Detect which cell encompasses the target text, then output its (X, Y) center coordinate. 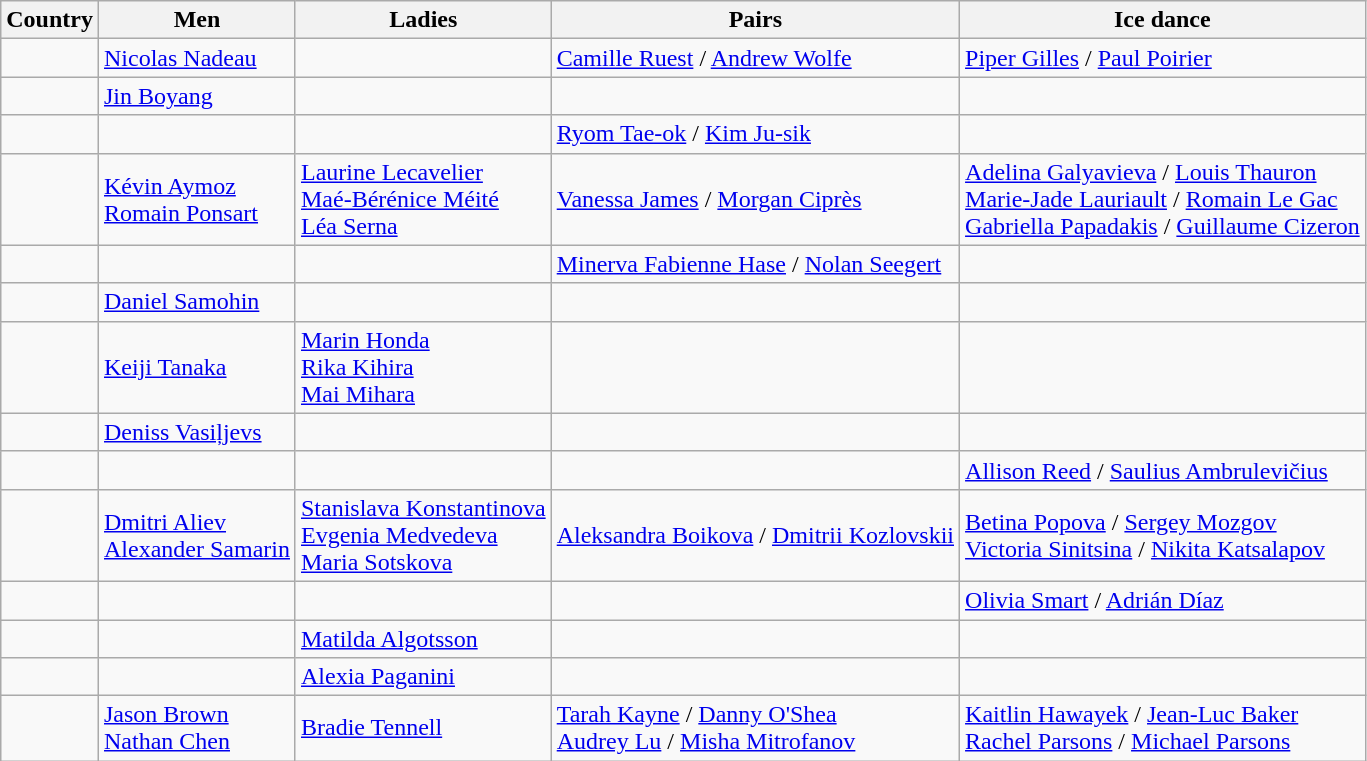
Nicolas Nadeau (196, 58)
Piper Gilles / Paul Poirier (1163, 58)
Minerva Fabienne Hase / Nolan Seegert (755, 264)
Alexia Paganini (423, 677)
Marin Honda Rika Kihira Mai Mihara (423, 367)
Ladies (423, 20)
Keiji Tanaka (196, 367)
Aleksandra Boikova / Dmitrii Kozlovskii (755, 535)
Jin Boyang (196, 96)
Vanessa James / Morgan Ciprès (755, 199)
Ice dance (1163, 20)
Men (196, 20)
Ryom Tae-ok / Kim Ju-sik (755, 134)
Laurine Lecavelier Maé-Bérénice Méité Léa Serna (423, 199)
Daniel Samohin (196, 302)
Matilda Algotsson (423, 639)
Pairs (755, 20)
Kévin Aymoz Romain Ponsart (196, 199)
Kaitlin Hawayek / Jean-Luc Baker Rachel Parsons / Michael Parsons (1163, 728)
Deniss Vasiļjevs (196, 432)
Camille Ruest / Andrew Wolfe (755, 58)
Stanislava Konstantinova Evgenia Medvedeva Maria Sotskova (423, 535)
Adelina Galyavieva / Louis Thauron Marie-Jade Lauriault / Romain Le Gac Gabriella Papadakis / Guillaume Cizeron (1163, 199)
Dmitri Aliev Alexander Samarin (196, 535)
Tarah Kayne / Danny O'Shea Audrey Lu / Misha Mitrofanov (755, 728)
Bradie Tennell (423, 728)
Olivia Smart / Adrián Díaz (1163, 600)
Allison Reed / Saulius Ambrulevičius (1163, 470)
Betina Popova / Sergey Mozgov Victoria Sinitsina / Nikita Katsalapov (1163, 535)
Jason Brown Nathan Chen (196, 728)
Country (50, 20)
